For the text-containing cell, return its midpoint in [x, y] coordinate format. 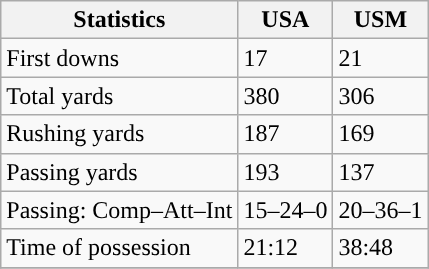
Statistics [120, 20]
USM [380, 20]
Passing: Comp–Att–Int [120, 210]
20–36–1 [380, 210]
38:48 [380, 248]
First downs [120, 58]
Rushing yards [120, 134]
Total yards [120, 96]
137 [380, 172]
380 [286, 96]
Time of possession [120, 248]
17 [286, 58]
21 [380, 58]
187 [286, 134]
USA [286, 20]
Passing yards [120, 172]
193 [286, 172]
306 [380, 96]
21:12 [286, 248]
169 [380, 134]
15–24–0 [286, 210]
